Provide the (x, y) coordinate of the cell's center where the given text is located.  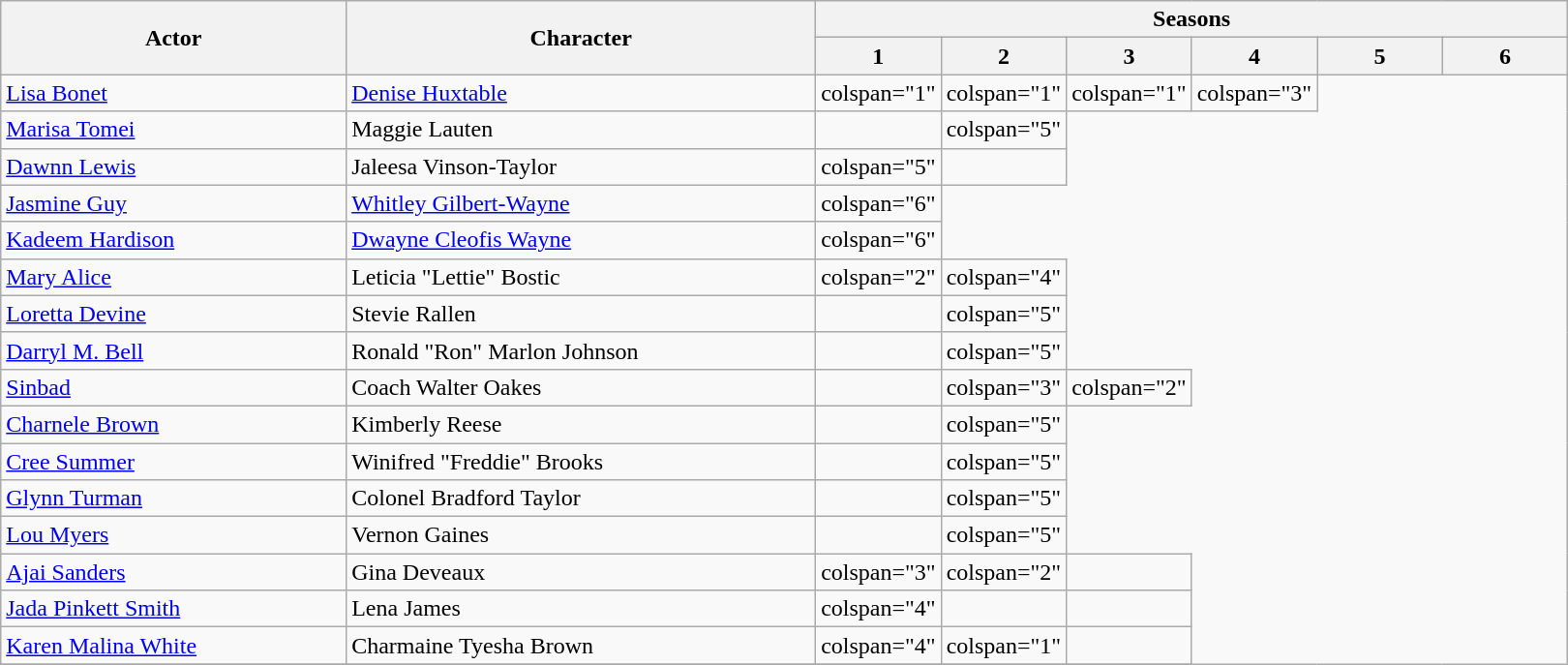
Whitley Gilbert-Wayne (581, 203)
Lena James (581, 609)
Lisa Bonet (174, 93)
Dwayne Cleofis Wayne (581, 240)
3 (1130, 56)
Kimberly Reese (581, 424)
4 (1254, 56)
Ronald "Ron" Marlon Johnson (581, 350)
Charnele Brown (174, 424)
Stevie Rallen (581, 314)
1 (879, 56)
Seasons (1192, 19)
Darryl M. Bell (174, 350)
Marisa Tomei (174, 130)
Winifred "Freddie" Brooks (581, 462)
Jasmine Guy (174, 203)
Glynn Turman (174, 499)
Jada Pinkett Smith (174, 609)
Maggie Lauten (581, 130)
Coach Walter Oakes (581, 387)
6 (1505, 56)
Ajai Sanders (174, 572)
Charmaine Tyesha Brown (581, 646)
Jaleesa Vinson-Taylor (581, 166)
Mary Alice (174, 277)
Vernon Gaines (581, 535)
Denise Huxtable (581, 93)
Gina Deveaux (581, 572)
Kadeem Hardison (174, 240)
Dawnn Lewis (174, 166)
2 (1004, 56)
Lou Myers (174, 535)
5 (1380, 56)
Actor (174, 38)
Cree Summer (174, 462)
Sinbad (174, 387)
Loretta Devine (174, 314)
Karen Malina White (174, 646)
Colonel Bradford Taylor (581, 499)
Leticia "Lettie" Bostic (581, 277)
Character (581, 38)
